Locate the cell with the specified text and output its (X, Y) center coordinate. 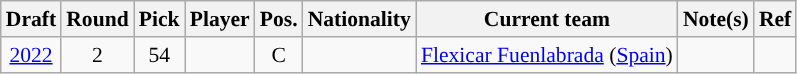
Pos. (279, 19)
Current team (547, 19)
Flexicar Fuenlabrada (Spain) (547, 55)
2022 (31, 55)
Player (220, 19)
2 (98, 55)
54 (160, 55)
Ref (775, 19)
Draft (31, 19)
C (279, 55)
Note(s) (716, 19)
Nationality (360, 19)
Round (98, 19)
Pick (160, 19)
